Search for the cell housing the specified text and yield its (X, Y) center coordinate. 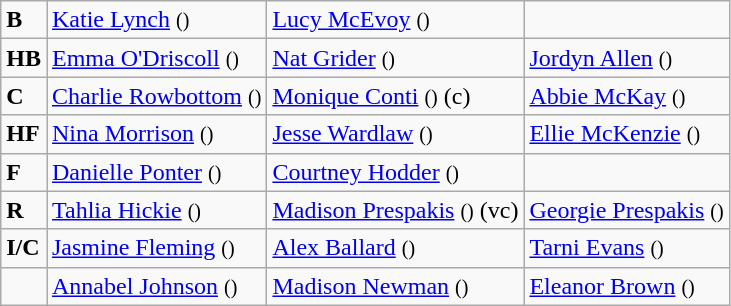
Abbie McKay () (626, 96)
B (24, 20)
Nina Morrison () (156, 134)
Jasmine Fleming () (156, 248)
Jesse Wardlaw () (396, 134)
Tarni Evans () (626, 248)
Annabel Johnson () (156, 286)
Katie Lynch () (156, 20)
Jordyn Allen () (626, 58)
Tahlia Hickie () (156, 210)
Danielle Ponter () (156, 172)
HB (24, 58)
Madison Newman () (396, 286)
Courtney Hodder () (396, 172)
Eleanor Brown () (626, 286)
R (24, 210)
Charlie Rowbottom () (156, 96)
I/C (24, 248)
Nat Grider () (396, 58)
Monique Conti () (c) (396, 96)
HF (24, 134)
Lucy McEvoy () (396, 20)
Ellie McKenzie () (626, 134)
Alex Ballard () (396, 248)
C (24, 96)
Emma O'Driscoll () (156, 58)
Georgie Prespakis () (626, 210)
F (24, 172)
Madison Prespakis () (vc) (396, 210)
